Return [x, y] of the center of cell containing provided text 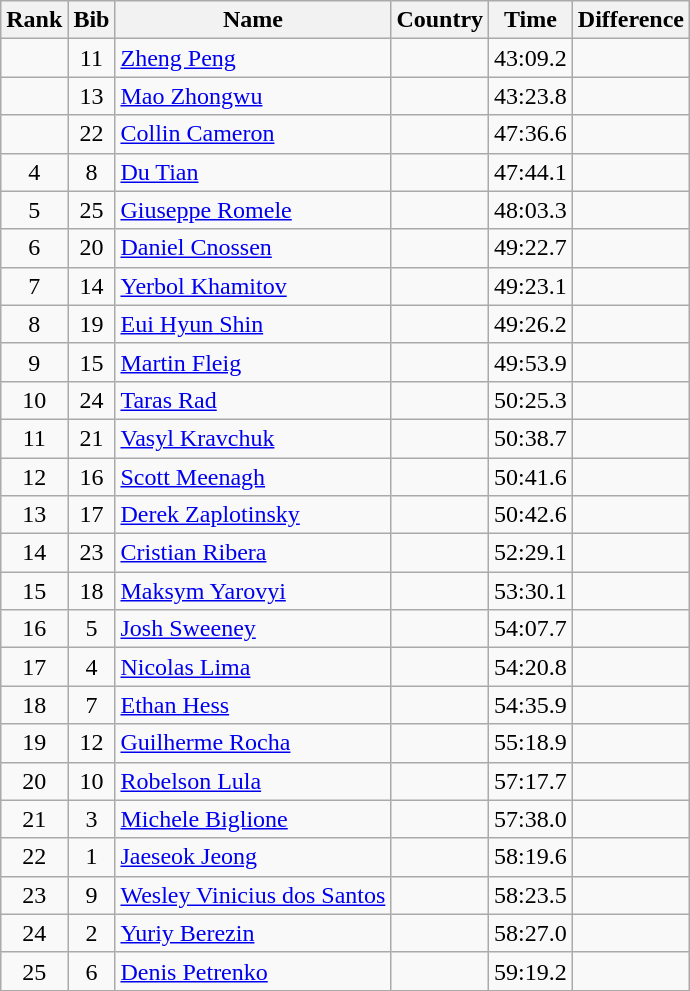
Time [531, 20]
2 [92, 933]
57:17.7 [531, 781]
58:23.5 [531, 895]
59:19.2 [531, 971]
43:23.8 [531, 96]
53:30.1 [531, 591]
Collin Cameron [253, 134]
43:09.2 [531, 58]
Country [440, 20]
55:18.9 [531, 743]
Daniel Cnossen [253, 248]
Difference [630, 20]
Rank [34, 20]
54:07.7 [531, 629]
Taras Rad [253, 400]
Yuriy Berezin [253, 933]
58:27.0 [531, 933]
Scott Meenagh [253, 477]
47:44.1 [531, 172]
Maksym Yarovyi [253, 591]
Yerbol Khamitov [253, 286]
Martin Fleig [253, 362]
Zheng Peng [253, 58]
Michele Biglione [253, 819]
50:42.6 [531, 515]
57:38.0 [531, 819]
Wesley Vinicius dos Santos [253, 895]
Giuseppe Romele [253, 210]
Jaeseok Jeong [253, 857]
Nicolas Lima [253, 667]
49:23.1 [531, 286]
3 [92, 819]
50:41.6 [531, 477]
49:22.7 [531, 248]
52:29.1 [531, 553]
Vasyl Kravchuk [253, 438]
Derek Zaplotinsky [253, 515]
Mao Zhongwu [253, 96]
50:38.7 [531, 438]
Bib [92, 20]
47:36.6 [531, 134]
54:35.9 [531, 705]
Robelson Lula [253, 781]
Eui Hyun Shin [253, 324]
Cristian Ribera [253, 553]
Ethan Hess [253, 705]
58:19.6 [531, 857]
1 [92, 857]
50:25.3 [531, 400]
Guilherme Rocha [253, 743]
Josh Sweeney [253, 629]
49:26.2 [531, 324]
54:20.8 [531, 667]
Du Tian [253, 172]
48:03.3 [531, 210]
49:53.9 [531, 362]
Denis Petrenko [253, 971]
Name [253, 20]
